Extract the (x, y) coordinate from the center of the cell holding the provided text.  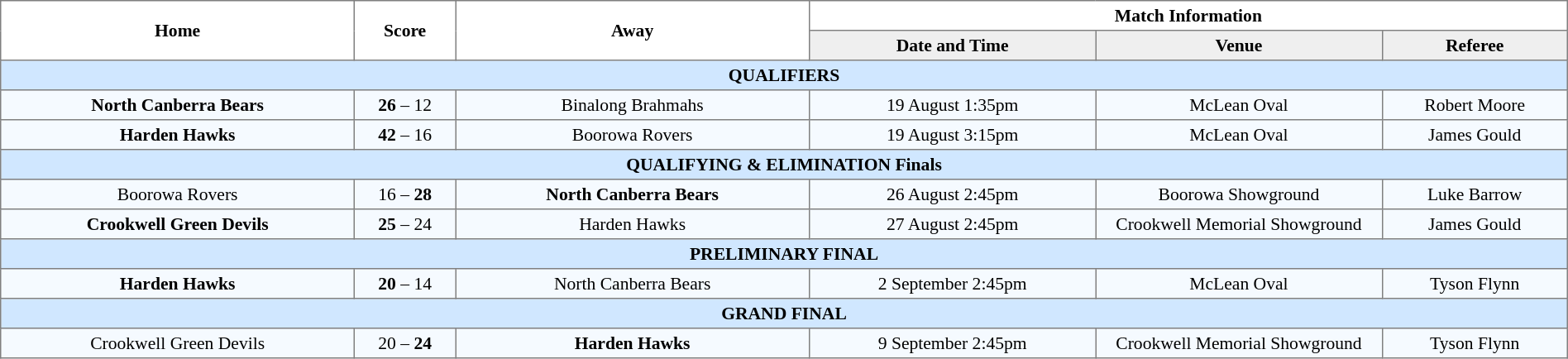
25 – 24 (405, 224)
20 – 24 (405, 343)
QUALIFIERS (784, 75)
GRAND FINAL (784, 314)
9 September 2:45pm (953, 343)
20 – 14 (405, 284)
26 August 2:45pm (953, 194)
Match Information (1189, 16)
27 August 2:45pm (953, 224)
Date and Time (953, 45)
Robert Moore (1475, 105)
Binalong Brahmahs (633, 105)
Luke Barrow (1475, 194)
26 – 12 (405, 105)
QUALIFYING & ELIMINATION Finals (784, 165)
Score (405, 31)
Away (633, 31)
16 – 28 (405, 194)
Referee (1475, 45)
19 August 3:15pm (953, 135)
Boorowa Showground (1239, 194)
2 September 2:45pm (953, 284)
Home (178, 31)
42 – 16 (405, 135)
Venue (1239, 45)
PRELIMINARY FINAL (784, 254)
19 August 1:35pm (953, 105)
